Scan for the cell matching the given text and deliver its (x, y) coordinate at center. 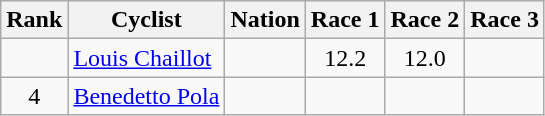
Cyclist (146, 20)
Louis Chaillot (146, 58)
Race 1 (345, 20)
4 (34, 96)
Nation (265, 20)
12.2 (345, 58)
Benedetto Pola (146, 96)
Race 3 (505, 20)
12.0 (425, 58)
Rank (34, 20)
Race 2 (425, 20)
